Find where the given text appears and provide that cell's center as (X, Y) coordinate. 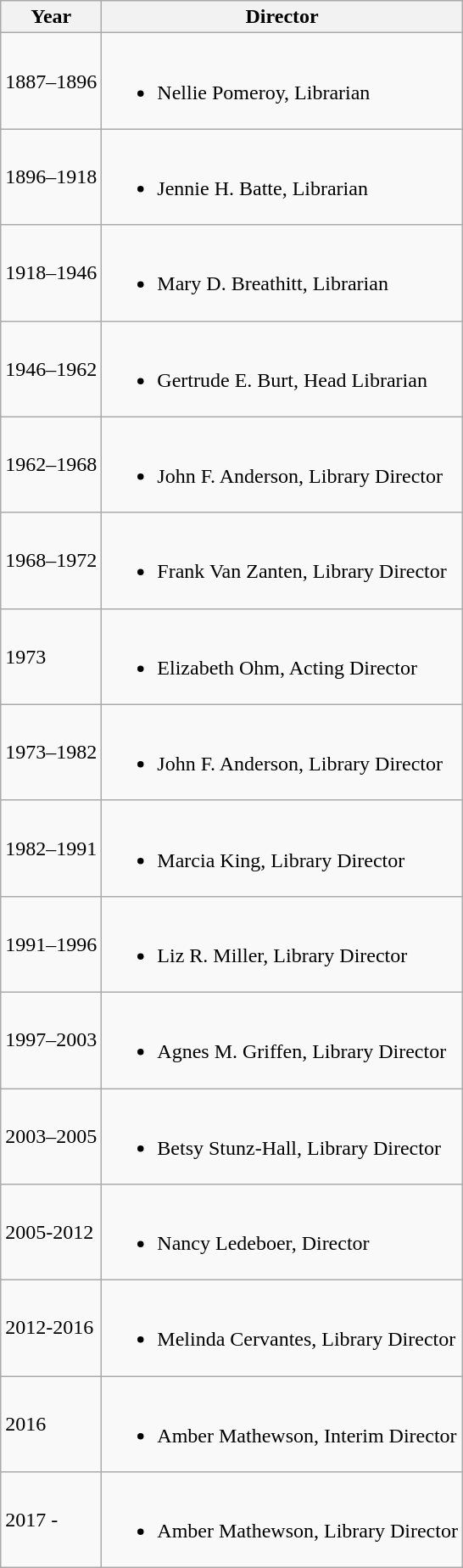
1973 (51, 657)
Mary D. Breathitt, Librarian (282, 273)
Year (51, 17)
2017 - (51, 1520)
Betsy Stunz-Hall, Library Director (282, 1135)
Amber Mathewson, Interim Director (282, 1424)
1918–1946 (51, 273)
2003–2005 (51, 1135)
1973–1982 (51, 752)
Director (282, 17)
Marcia King, Library Director (282, 848)
1896–1918 (51, 176)
2016 (51, 1424)
Nellie Pomeroy, Librarian (282, 81)
2012-2016 (51, 1329)
1997–2003 (51, 1040)
Liz R. Miller, Library Director (282, 944)
1982–1991 (51, 848)
Gertrude E. Burt, Head Librarian (282, 368)
1968–1972 (51, 560)
Elizabeth Ohm, Acting Director (282, 657)
Jennie H. Batte, Librarian (282, 176)
1991–1996 (51, 944)
Nancy Ledeboer, Director (282, 1232)
Agnes M. Griffen, Library Director (282, 1040)
Frank Van Zanten, Library Director (282, 560)
1887–1896 (51, 81)
1946–1962 (51, 368)
1962–1968 (51, 465)
Melinda Cervantes, Library Director (282, 1329)
Amber Mathewson, Library Director (282, 1520)
2005-2012 (51, 1232)
